Provide the [x, y] coordinate of the cell's center where the given text is located.  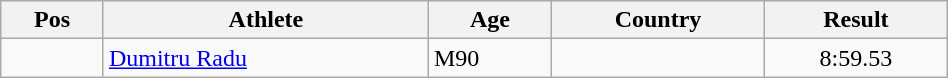
Result [856, 20]
Age [490, 20]
Dumitru Radu [266, 58]
Athlete [266, 20]
8:59.53 [856, 58]
Country [658, 20]
Pos [52, 20]
M90 [490, 58]
